Provide the (x, y) coordinate of the cell's center where the given text is located.  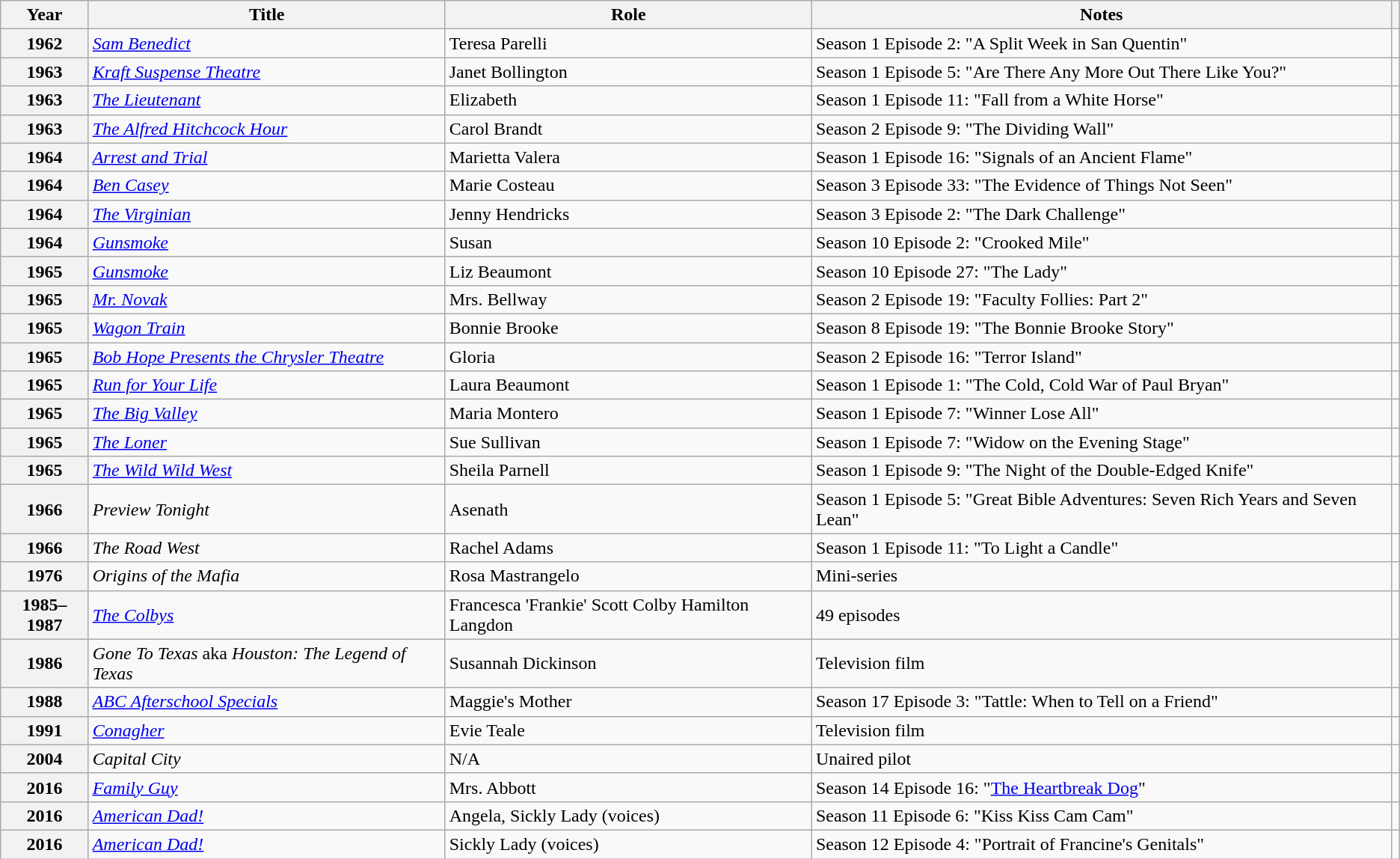
The Loner (266, 442)
Season 1 Episode 16: "Signals of an Ancient Flame" (1101, 157)
Season 1 Episode 5: "Great Bible Adventures: Seven Rich Years and Seven Lean" (1101, 509)
Laura Beaumont (628, 385)
1985–1987 (45, 615)
Susannah Dickinson (628, 663)
Evie Teale (628, 730)
Asenath (628, 509)
Mini-series (1101, 576)
1976 (45, 576)
Season 10 Episode 2: "Crooked Mile" (1101, 242)
Mrs. Abbott (628, 787)
Angela, Sickly Lady (voices) (628, 816)
2004 (45, 759)
Origins of the Mafia (266, 576)
The Alfred Hitchcock Hour (266, 129)
Carol Brandt (628, 129)
Janet Bollington (628, 72)
The Wild Wild West (266, 471)
Mr. Novak (266, 299)
Season 17 Episode 3: "Tattle: When to Tell on a Friend" (1101, 702)
Capital City (266, 759)
Maggie's Mother (628, 702)
Notes (1101, 15)
Rosa Mastrangelo (628, 576)
Conagher (266, 730)
Arrest and Trial (266, 157)
Season 2 Episode 9: "The Dividing Wall" (1101, 129)
Teresa Parelli (628, 43)
1986 (45, 663)
Marie Costeau (628, 186)
The Lieutenant (266, 100)
Preview Tonight (266, 509)
Season 2 Episode 19: "Faculty Follies: Part 2" (1101, 299)
Run for Your Life (266, 385)
Season 1 Episode 5: "Are There Any More Out There Like You?" (1101, 72)
1962 (45, 43)
Bonnie Brooke (628, 328)
Season 3 Episode 2: "The Dark Challenge" (1101, 214)
Sam Benedict (266, 43)
Maria Montero (628, 414)
Title (266, 15)
Elizabeth (628, 100)
Sickly Lady (voices) (628, 844)
Season 3 Episode 33: "The Evidence of Things Not Seen" (1101, 186)
Rachel Adams (628, 548)
The Colbys (266, 615)
Bob Hope Presents the Chrysler Theatre (266, 357)
49 episodes (1101, 615)
Role (628, 15)
Jenny Hendricks (628, 214)
Gone To Texas aka Houston: The Legend of Texas (266, 663)
Season 1 Episode 11: "To Light a Candle" (1101, 548)
Susan (628, 242)
Marietta Valera (628, 157)
1988 (45, 702)
Kraft Suspense Theatre (266, 72)
Season 1 Episode 2: "A Split Week in San Quentin" (1101, 43)
Season 12 Episode 4: "Portrait of Francine's Genitals" (1101, 844)
The Road West (266, 548)
ABC Afterschool Specials (266, 702)
Season 14 Episode 16: "The Heartbreak Dog" (1101, 787)
The Big Valley (266, 414)
Ben Casey (266, 186)
Season 1 Episode 9: "The Night of the Double-Edged Knife" (1101, 471)
Year (45, 15)
1991 (45, 730)
Season 10 Episode 27: "The Lady" (1101, 271)
Liz Beaumont (628, 271)
Season 11 Episode 6: "Kiss Kiss Cam Cam" (1101, 816)
Season 1 Episode 7: "Winner Lose All" (1101, 414)
Season 1 Episode 1: "The Cold, Cold War of Paul Bryan" (1101, 385)
Unaired pilot (1101, 759)
The Virginian (266, 214)
Season 8 Episode 19: "The Bonnie Brooke Story" (1101, 328)
Gloria (628, 357)
Season 1 Episode 7: "Widow on the Evening Stage" (1101, 442)
Sheila Parnell (628, 471)
N/A (628, 759)
Sue Sullivan (628, 442)
Season 2 Episode 16: "Terror Island" (1101, 357)
Francesca 'Frankie' Scott Colby Hamilton Langdon (628, 615)
Season 1 Episode 11: "Fall from a White Horse" (1101, 100)
Family Guy (266, 787)
Wagon Train (266, 328)
Mrs. Bellway (628, 299)
